For the text-containing cell, return its midpoint in [x, y] coordinate format. 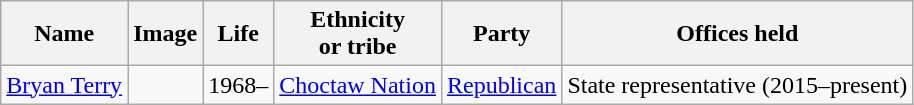
Party [501, 34]
Ethnicityor tribe [358, 34]
Bryan Terry [64, 85]
Name [64, 34]
Republican [501, 85]
Offices held [738, 34]
Image [166, 34]
Life [238, 34]
1968– [238, 85]
Choctaw Nation [358, 85]
State representative (2015–present) [738, 85]
